Capture the cell that displays the provided text and extract its (x, y) central coordinate. 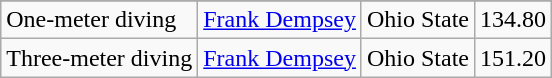
134.80 (514, 20)
Three-meter diving (100, 58)
151.20 (514, 58)
One-meter diving (100, 20)
